Pinpoint the cell where the given text exists, returning its [x, y] midpoint coordinate. 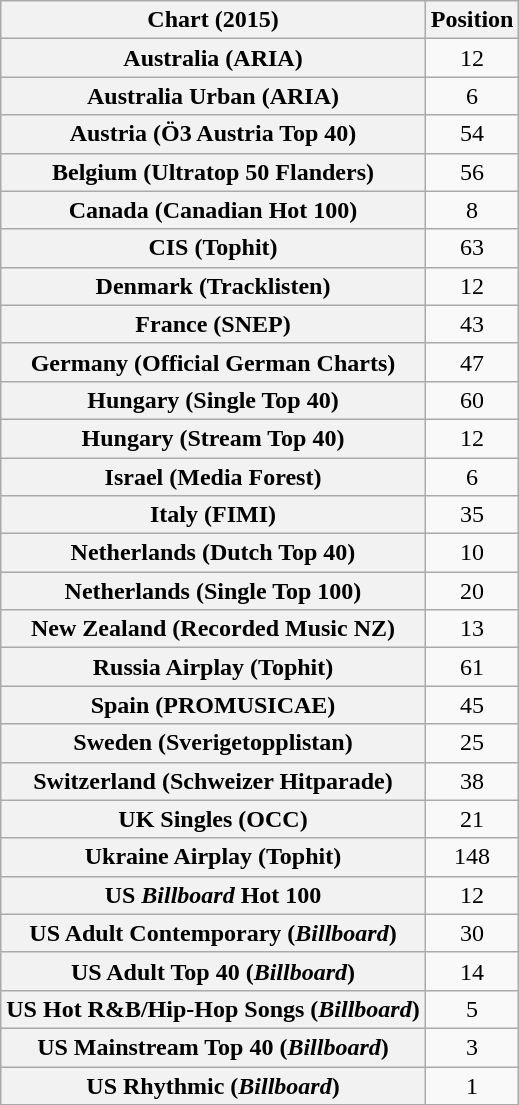
35 [472, 515]
US Adult Contemporary (Billboard) [213, 933]
38 [472, 781]
1 [472, 1085]
US Mainstream Top 40 (Billboard) [213, 1047]
10 [472, 553]
Chart (2015) [213, 20]
Belgium (Ultratop 50 Flanders) [213, 172]
47 [472, 362]
61 [472, 667]
43 [472, 324]
5 [472, 1009]
63 [472, 248]
US Adult Top 40 (Billboard) [213, 971]
3 [472, 1047]
Israel (Media Forest) [213, 477]
Sweden (Sverigetopplistan) [213, 743]
Australia (ARIA) [213, 58]
US Hot R&B/Hip-Hop Songs (Billboard) [213, 1009]
New Zealand (Recorded Music NZ) [213, 629]
Hungary (Stream Top 40) [213, 438]
Russia Airplay (Tophit) [213, 667]
UK Singles (OCC) [213, 819]
14 [472, 971]
France (SNEP) [213, 324]
Position [472, 20]
Italy (FIMI) [213, 515]
60 [472, 400]
54 [472, 134]
Spain (PROMUSICAE) [213, 705]
Germany (Official German Charts) [213, 362]
56 [472, 172]
Australia Urban (ARIA) [213, 96]
US Billboard Hot 100 [213, 895]
45 [472, 705]
20 [472, 591]
Austria (Ö3 Austria Top 40) [213, 134]
8 [472, 210]
Canada (Canadian Hot 100) [213, 210]
CIS (Tophit) [213, 248]
Netherlands (Dutch Top 40) [213, 553]
Hungary (Single Top 40) [213, 400]
Switzerland (Schweizer Hitparade) [213, 781]
Denmark (Tracklisten) [213, 286]
Netherlands (Single Top 100) [213, 591]
30 [472, 933]
13 [472, 629]
25 [472, 743]
21 [472, 819]
US Rhythmic (Billboard) [213, 1085]
Ukraine Airplay (Tophit) [213, 857]
148 [472, 857]
